From the cell containing the given text, extract its center point as (x, y) coordinate. 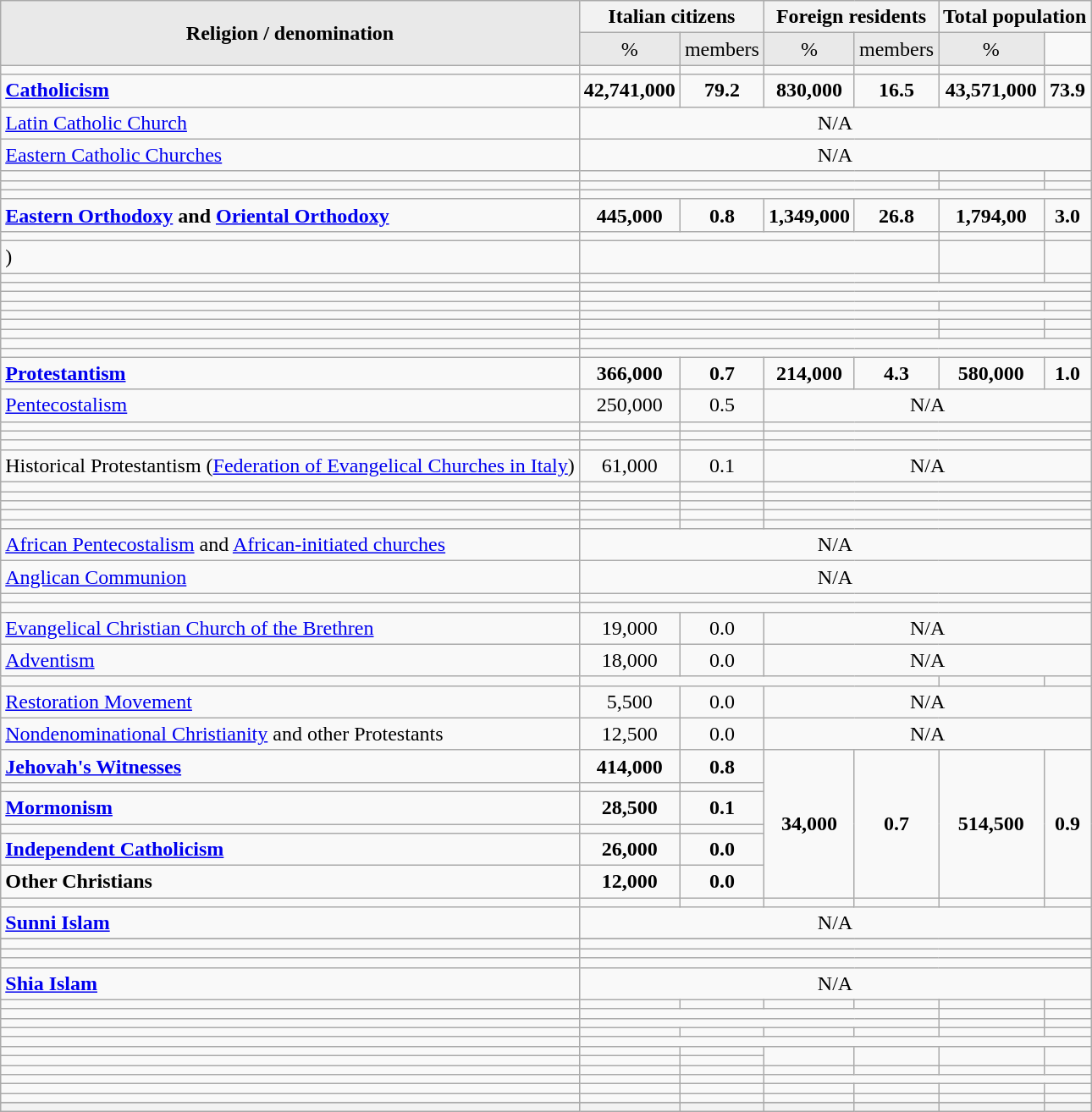
830,000 (809, 91)
3.0 (1067, 215)
Latin Catholic Church (290, 123)
1,794,00 (992, 215)
Other Christians (290, 882)
Protestantism (290, 373)
16.5 (896, 91)
42,741,000 (630, 91)
) (290, 256)
79.2 (721, 91)
19,000 (630, 628)
Evangelical Christian Church of the Brethren (290, 628)
445,000 (630, 215)
Shia Islam (290, 983)
580,000 (992, 373)
43,571,000 (992, 91)
28,500 (630, 807)
Restoration Movement (290, 702)
12,000 (630, 882)
Jehovah's Witnesses (290, 766)
1,349,000 (809, 215)
1.0 (1067, 373)
0.9 (1067, 823)
61,000 (630, 465)
5,500 (630, 702)
414,000 (630, 766)
250,000 (630, 405)
Sunni Islam (290, 923)
Independent Catholicism (290, 850)
0.5 (721, 405)
214,000 (809, 373)
18,000 (630, 660)
Anglican Communion (290, 577)
514,500 (992, 823)
Pentecostalism (290, 405)
Eastern Orthodoxy and Oriental Orthodoxy (290, 215)
Nondenominational Christianity and other Protestants (290, 734)
Catholicism (290, 91)
Adventism (290, 660)
Religion / denomination (290, 33)
Mormonism (290, 807)
Eastern Catholic Churches (290, 155)
Italian citizens (671, 17)
African Pentecostalism and African-initiated churches (290, 545)
34,000 (809, 823)
12,500 (630, 734)
Historical Protestantism (Federation of Evangelical Churches in Italy) (290, 465)
Foreign residents (851, 17)
Total population (1015, 17)
26.8 (896, 215)
366,000 (630, 373)
26,000 (630, 850)
4.3 (896, 373)
73.9 (1067, 91)
